Provide the [x, y] coordinate of the cell's center where the given text is located.  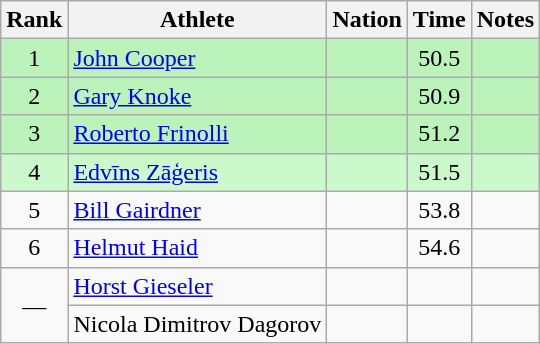
1 [34, 58]
51.2 [439, 134]
John Cooper [198, 58]
Time [439, 20]
50.9 [439, 96]
51.5 [439, 172]
Gary Knoke [198, 96]
3 [34, 134]
6 [34, 248]
53.8 [439, 210]
Edvīns Zāģeris [198, 172]
Bill Gairdner [198, 210]
— [34, 305]
Notes [505, 20]
54.6 [439, 248]
2 [34, 96]
Helmut Haid [198, 248]
Athlete [198, 20]
Rank [34, 20]
50.5 [439, 58]
Nation [367, 20]
Nicola Dimitrov Dagorov [198, 324]
Horst Gieseler [198, 286]
4 [34, 172]
Roberto Frinolli [198, 134]
5 [34, 210]
